Capture the cell that displays the provided text and extract its [X, Y] central coordinate. 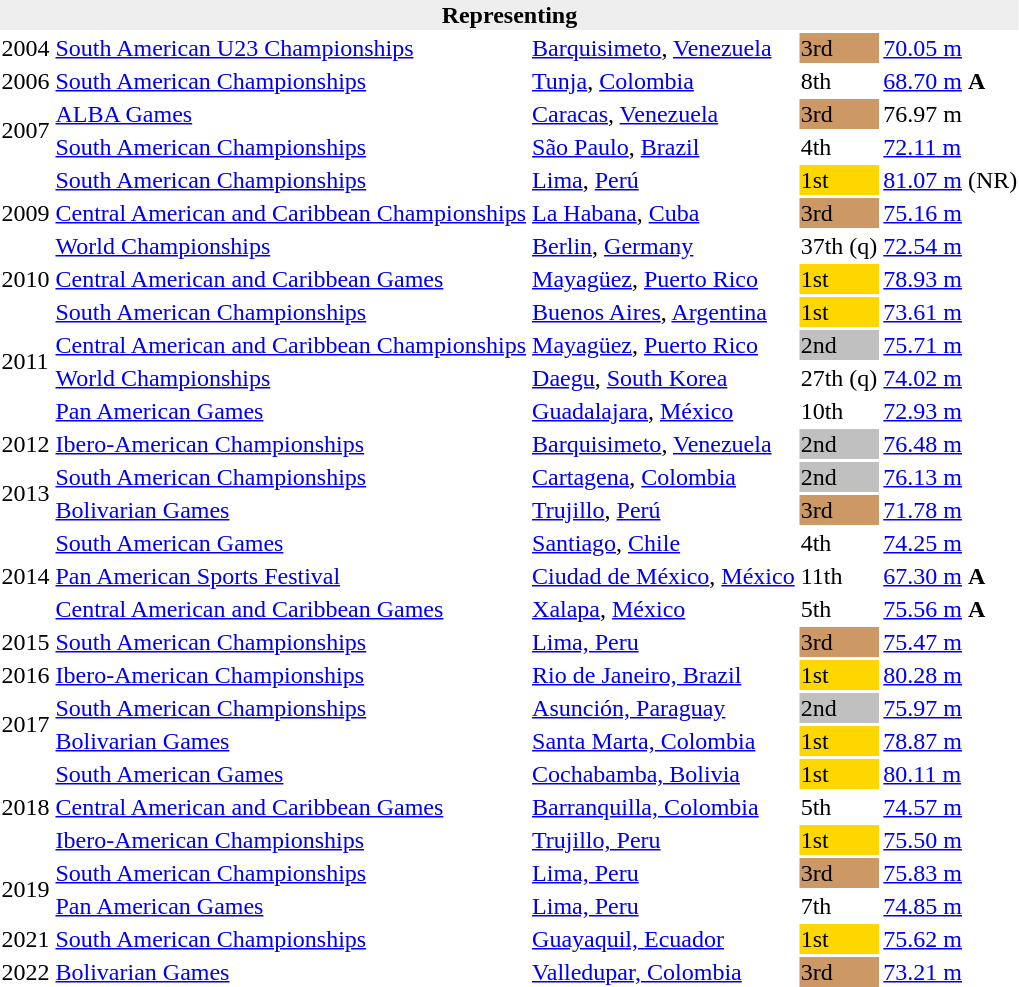
81.07 m (NR) [950, 180]
2007 [26, 130]
2006 [26, 81]
74.57 m [950, 807]
74.25 m [950, 543]
Buenos Aires, Argentina [664, 312]
37th (q) [839, 246]
75.83 m [950, 873]
27th (q) [839, 378]
78.87 m [950, 741]
South American U23 Championships [291, 48]
75.56 m A [950, 609]
71.78 m [950, 510]
2022 [26, 972]
Lima, Perú [664, 180]
Guayaquil, Ecuador [664, 939]
2019 [26, 890]
74.85 m [950, 906]
Trujillo, Peru [664, 840]
75.62 m [950, 939]
Representing [510, 15]
2021 [26, 939]
76.97 m [950, 114]
70.05 m [950, 48]
75.97 m [950, 708]
68.70 m A [950, 81]
Santiago, Chile [664, 543]
Caracas, Venezuela [664, 114]
2004 [26, 48]
75.47 m [950, 642]
2010 [26, 279]
75.50 m [950, 840]
Guadalajara, México [664, 411]
Barranquilla, Colombia [664, 807]
76.48 m [950, 444]
Ciudad de México, México [664, 576]
2009 [26, 213]
2012 [26, 444]
11th [839, 576]
67.30 m A [950, 576]
Cartagena, Colombia [664, 477]
ALBA Games [291, 114]
2015 [26, 642]
Berlin, Germany [664, 246]
74.02 m [950, 378]
10th [839, 411]
78.93 m [950, 279]
73.21 m [950, 972]
Rio de Janeiro, Brazil [664, 675]
Xalapa, México [664, 609]
2017 [26, 724]
2018 [26, 807]
76.13 m [950, 477]
Tunja, Colombia [664, 81]
Pan American Sports Festival [291, 576]
Cochabamba, Bolivia [664, 774]
La Habana, Cuba [664, 213]
2013 [26, 494]
Trujillo, Perú [664, 510]
Daegu, South Korea [664, 378]
Asunción, Paraguay [664, 708]
2011 [26, 362]
73.61 m [950, 312]
72.54 m [950, 246]
2014 [26, 576]
8th [839, 81]
Santa Marta, Colombia [664, 741]
75.16 m [950, 213]
80.28 m [950, 675]
75.71 m [950, 345]
80.11 m [950, 774]
Valledupar, Colombia [664, 972]
7th [839, 906]
72.93 m [950, 411]
72.11 m [950, 147]
2016 [26, 675]
São Paulo, Brazil [664, 147]
